Scan for the cell matching the given text and deliver its (x, y) coordinate at center. 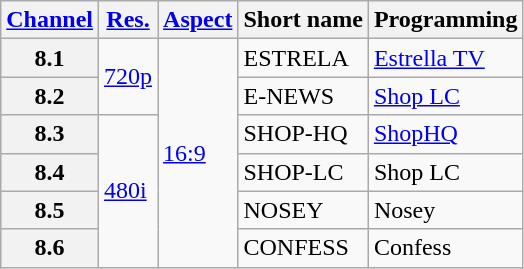
Short name (303, 20)
8.3 (50, 134)
Estrella TV (446, 58)
8.4 (50, 172)
8.6 (50, 248)
Aspect (198, 20)
Nosey (446, 210)
Channel (50, 20)
E-NEWS (303, 96)
Confess (446, 248)
8.5 (50, 210)
480i (128, 191)
Res. (128, 20)
NOSEY (303, 210)
8.2 (50, 96)
ShopHQ (446, 134)
720p (128, 77)
8.1 (50, 58)
16:9 (198, 153)
SHOP-LC (303, 172)
Programming (446, 20)
SHOP-HQ (303, 134)
CONFESS (303, 248)
ESTRELA (303, 58)
